Return the (X, Y) coordinate for the center point of the cell that contains the specified text.  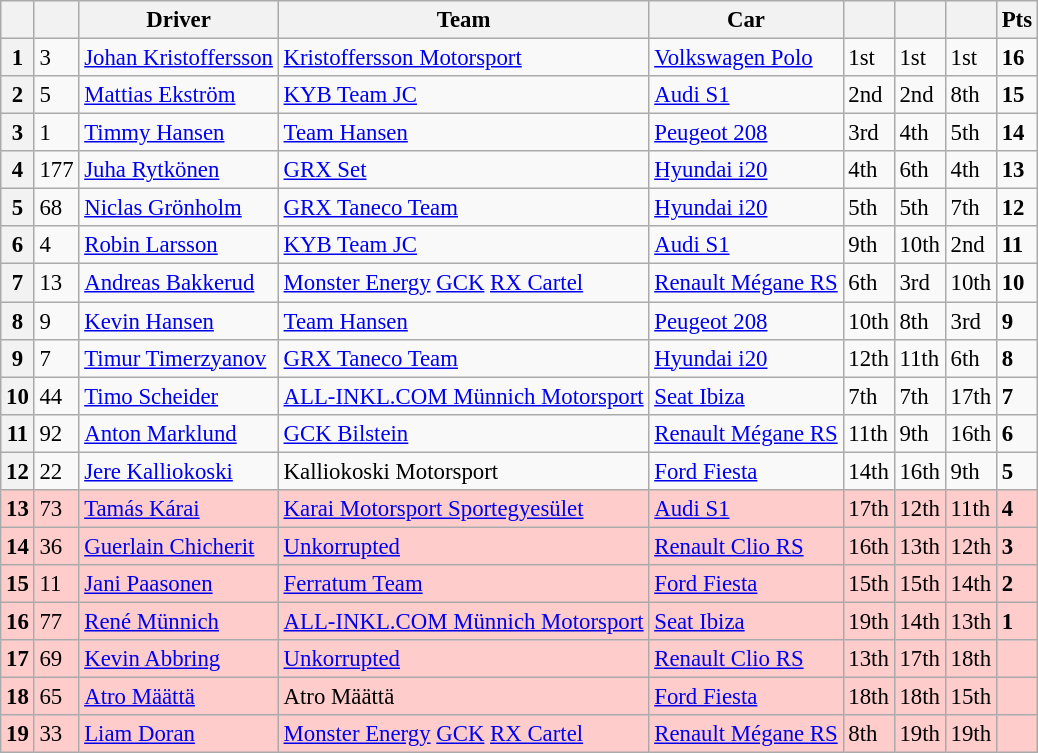
17 (18, 659)
Robin Larsson (178, 245)
77 (56, 621)
69 (56, 659)
Johan Kristoffersson (178, 58)
Guerlain Chicherit (178, 546)
GCK Bilstein (464, 433)
Volkswagen Polo (746, 58)
33 (56, 734)
Andreas Bakkerud (178, 283)
22 (56, 471)
Pts (1016, 20)
Juha Rytkönen (178, 170)
Karai Motorsport Sportegyesület (464, 509)
68 (56, 208)
65 (56, 697)
Car (746, 20)
GRX Set (464, 170)
Kevin Hansen (178, 321)
Mattias Ekström (178, 95)
Ferratum Team (464, 584)
44 (56, 396)
Tamás Kárai (178, 509)
177 (56, 170)
73 (56, 509)
92 (56, 433)
Kristoffersson Motorsport (464, 58)
19 (18, 734)
Team (464, 20)
Timo Scheider (178, 396)
Niclas Grönholm (178, 208)
Timur Timerzyanov (178, 358)
René Münnich (178, 621)
Liam Doran (178, 734)
Anton Marklund (178, 433)
Kevin Abbring (178, 659)
18 (18, 697)
36 (56, 546)
Jani Paasonen (178, 584)
Timmy Hansen (178, 133)
Kalliokoski Motorsport (464, 471)
Driver (178, 20)
Jere Kalliokoski (178, 471)
